Locate the cell with the specified text and output its (x, y) center coordinate. 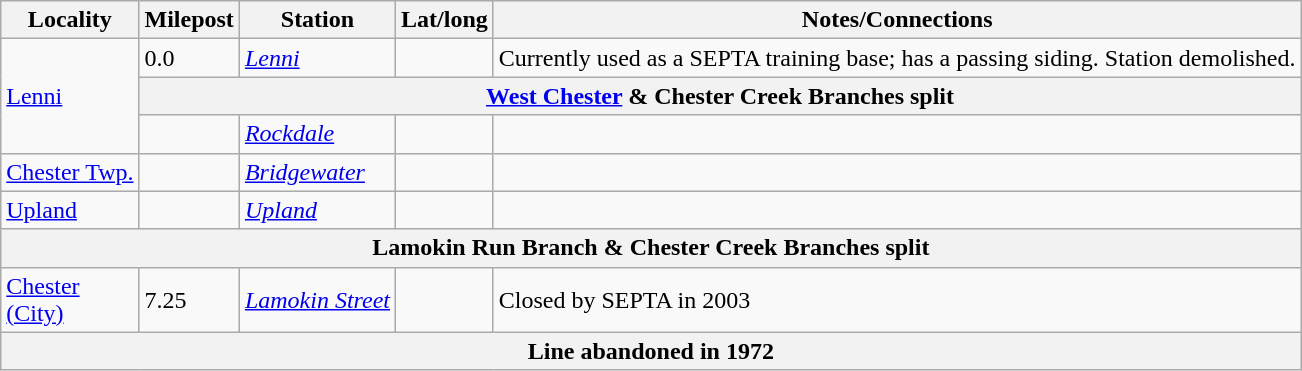
Chester(City) (70, 300)
7.25 (189, 300)
Milepost (189, 20)
West Chester & Chester Creek Branches split (720, 96)
Station (317, 20)
Currently used as a SEPTA training base; has a passing siding. Station demolished. (897, 58)
Lamokin Street (317, 300)
Chester Twp. (70, 172)
Lat/long (445, 20)
Bridgewater (317, 172)
Closed by SEPTA in 2003 (897, 300)
Notes/Connections (897, 20)
Rockdale (317, 134)
0.0 (189, 58)
Line abandoned in 1972 (651, 351)
Locality (70, 20)
Lamokin Run Branch & Chester Creek Branches split (651, 248)
